Return (X, Y) of the center of cell containing provided text 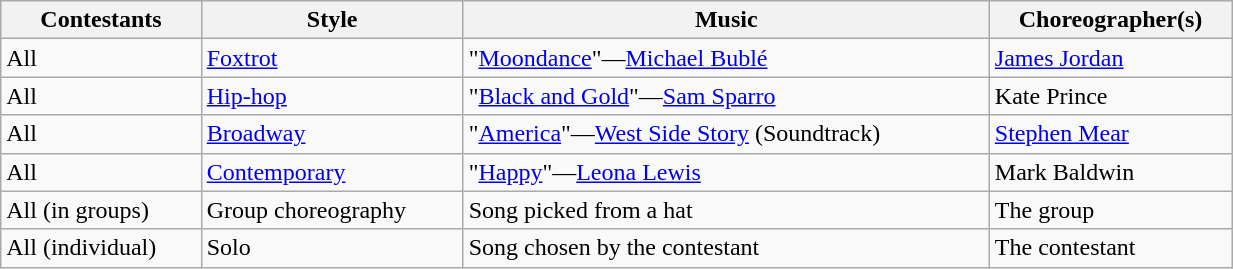
All (in groups) (101, 210)
Song picked from a hat (726, 210)
The contestant (1110, 248)
"Moondance"—Michael Bublé (726, 58)
Contemporary (332, 172)
Foxtrot (332, 58)
Music (726, 20)
Solo (332, 248)
Song chosen by the contestant (726, 248)
All (individual) (101, 248)
Kate Prince (1110, 96)
Style (332, 20)
Contestants (101, 20)
Stephen Mear (1110, 134)
"Happy"—Leona Lewis (726, 172)
Hip-hop (332, 96)
"America"—West Side Story (Soundtrack) (726, 134)
James Jordan (1110, 58)
Group choreography (332, 210)
"Black and Gold"—Sam Sparro (726, 96)
Choreographer(s) (1110, 20)
Mark Baldwin (1110, 172)
The group (1110, 210)
Broadway (332, 134)
